Scan for the cell matching the given text and deliver its (X, Y) coordinate at center. 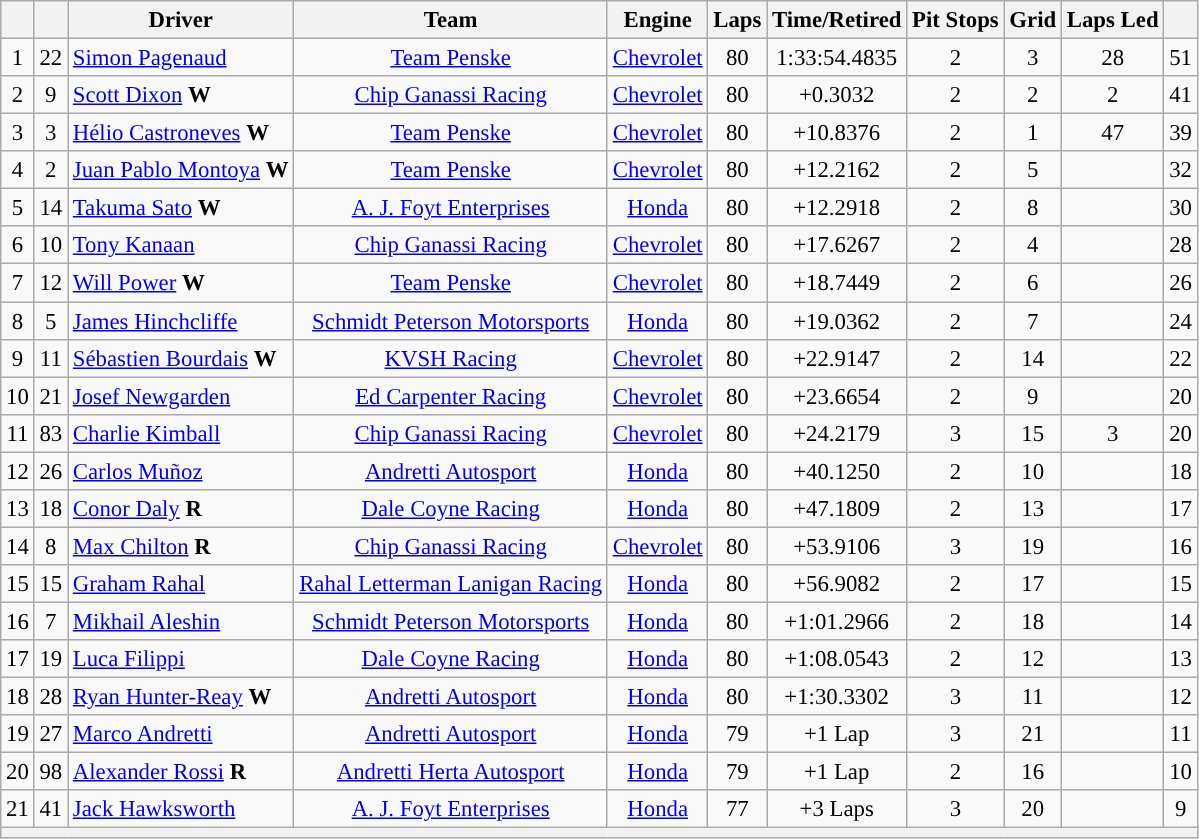
Takuma Sato W (181, 208)
24 (1180, 321)
51 (1180, 58)
James Hinchcliffe (181, 321)
Pit Stops (956, 20)
Ed Carpenter Racing (451, 396)
+56.9082 (837, 584)
47 (1112, 133)
Tony Kanaan (181, 245)
27 (50, 734)
+18.7449 (837, 283)
83 (50, 433)
Engine (657, 20)
KVSH Racing (451, 358)
+1:08.0543 (837, 659)
Juan Pablo Montoya W (181, 170)
1:33:54.4835 (837, 58)
77 (738, 809)
Grid (1032, 20)
+10.8376 (837, 133)
+22.9147 (837, 358)
+17.6267 (837, 245)
39 (1180, 133)
Marco Andretti (181, 734)
Hélio Castroneves W (181, 133)
+24.2179 (837, 433)
+1:01.2966 (837, 621)
Laps (738, 20)
Team (451, 20)
32 (1180, 170)
98 (50, 772)
30 (1180, 208)
+47.1809 (837, 509)
Charlie Kimball (181, 433)
Mikhail Aleshin (181, 621)
Alexander Rossi R (181, 772)
Sébastien Bourdais W (181, 358)
Driver (181, 20)
Max Chilton R (181, 546)
Carlos Muñoz (181, 471)
+3 Laps (837, 809)
Graham Rahal (181, 584)
Time/Retired (837, 20)
+23.6654 (837, 396)
+53.9106 (837, 546)
+1:30.3302 (837, 697)
Josef Newgarden (181, 396)
+12.2918 (837, 208)
+19.0362 (837, 321)
+12.2162 (837, 170)
Scott Dixon W (181, 95)
Simon Pagenaud (181, 58)
+0.3032 (837, 95)
Luca Filippi (181, 659)
+40.1250 (837, 471)
Andretti Herta Autosport (451, 772)
Ryan Hunter-Reay W (181, 697)
Will Power W (181, 283)
Jack Hawksworth (181, 809)
Conor Daly R (181, 509)
Laps Led (1112, 20)
Rahal Letterman Lanigan Racing (451, 584)
